Provide the (X, Y) coordinate of the cell's center where the given text is located.  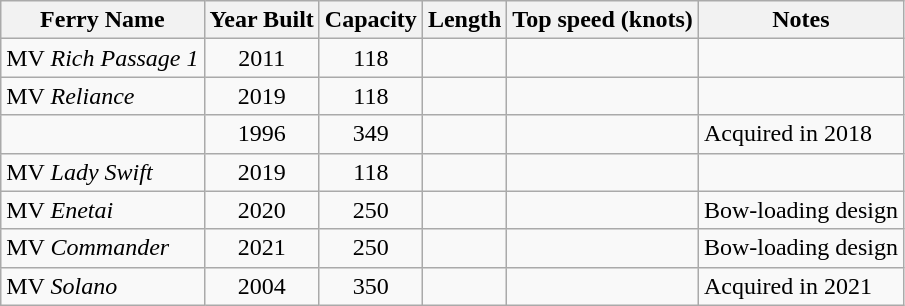
2021 (262, 248)
MV Rich Passage 1 (102, 58)
MV Reliance (102, 96)
Length (464, 20)
MV Lady Swift (102, 172)
Acquired in 2018 (800, 134)
349 (370, 134)
1996 (262, 134)
350 (370, 286)
2004 (262, 286)
2011 (262, 58)
2020 (262, 210)
Notes (800, 20)
MV Enetai (102, 210)
Acquired in 2021 (800, 286)
MV Commander (102, 248)
Top speed (knots) (603, 20)
Ferry Name (102, 20)
MV Solano (102, 286)
Capacity (370, 20)
Year Built (262, 20)
